Return (x, y) of the center of cell containing provided text 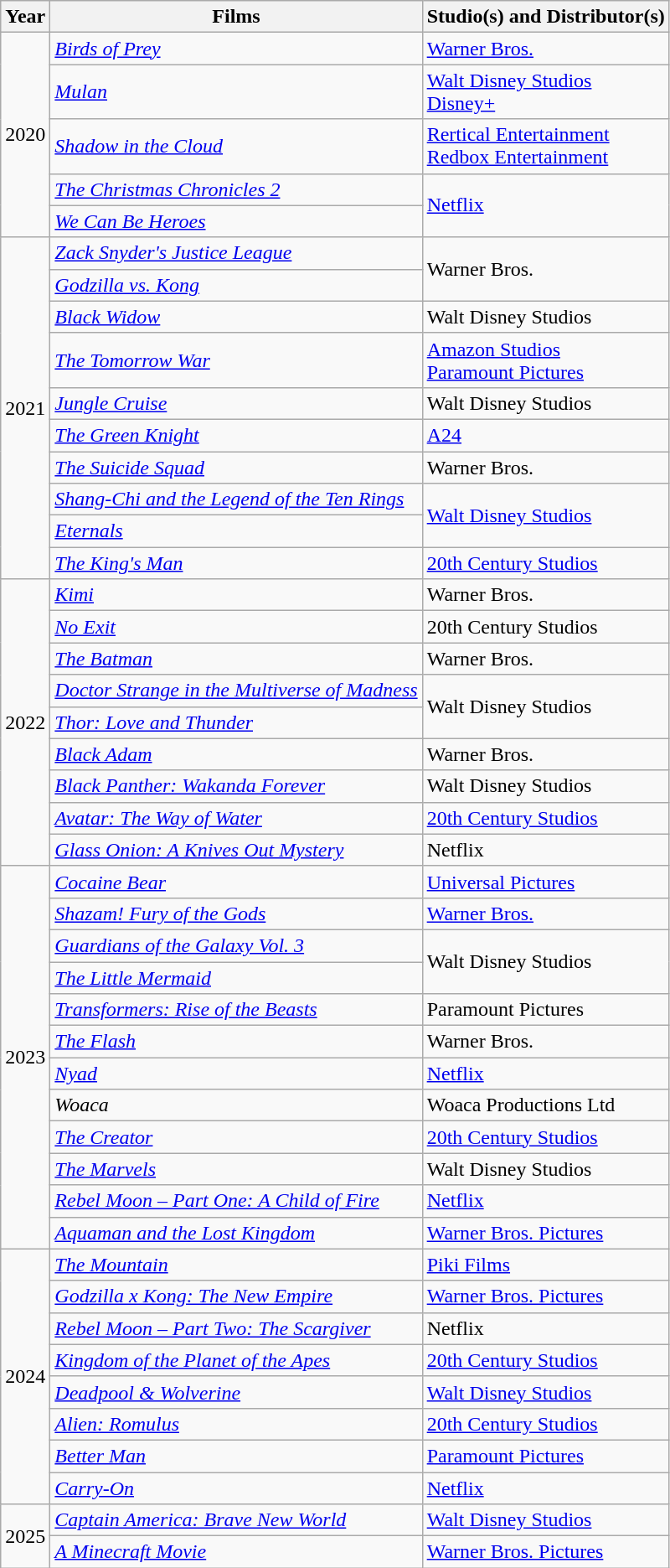
Year (25, 17)
Woaca (236, 1105)
Better Man (236, 1456)
2025 (25, 1536)
Black Panther: Wakanda Forever (236, 786)
Eternals (236, 531)
The Christmas Chronicles 2 (236, 189)
Kingdom of the Planet of the Apes (236, 1360)
We Can Be Heroes (236, 221)
The Tomorrow War (236, 360)
Cocaine Bear (236, 882)
Deadpool & Wolverine (236, 1392)
Woaca Productions Ltd (546, 1105)
Rebel Moon – Part One: A Child of Fire (236, 1201)
The Flash (236, 1042)
Captain America: Brave New World (236, 1520)
Guardians of the Galaxy Vol. 3 (236, 945)
The Suicide Squad (236, 467)
The Creator (236, 1137)
The Batman (236, 659)
The Green Knight (236, 435)
2024 (25, 1376)
Black Widow (236, 317)
Rertical EntertainmentRedbox Entertainment (546, 146)
Doctor Strange in the Multiverse of Madness (236, 691)
2020 (25, 135)
2021 (25, 408)
Aquaman and the Lost Kingdom (236, 1233)
Godzilla x Kong: The New Empire (236, 1296)
Films (236, 17)
Nyad (236, 1074)
Shadow in the Cloud (236, 146)
The Marvels (236, 1169)
Alien: Romulus (236, 1424)
Shang-Chi and the Legend of the Ten Rings (236, 499)
2023 (25, 1058)
Shazam! Fury of the Gods (236, 913)
Rebel Moon – Part Two: The Scargiver (236, 1328)
Zack Snyder's Justice League (236, 253)
A Minecraft Movie (236, 1552)
The Little Mermaid (236, 978)
Piki Films (546, 1265)
The Mountain (236, 1265)
Transformers: Rise of the Beasts (236, 1010)
No Exit (236, 627)
Glass Onion: A Knives Out Mystery (236, 850)
Amazon StudiosParamount Pictures (546, 360)
Studio(s) and Distributor(s) (546, 17)
Black Adam (236, 754)
Mulan (236, 92)
Godzilla vs. Kong (236, 285)
Jungle Cruise (236, 403)
A24 (546, 435)
Walt Disney StudiosDisney+ (546, 92)
Avatar: The Way of Water (236, 818)
Carry-On (236, 1488)
Universal Pictures (546, 882)
2022 (25, 722)
Thor: Love and Thunder (236, 722)
The King's Man (236, 563)
Birds of Prey (236, 49)
Kimi (236, 595)
